From the cell containing the given text, extract its center point as [x, y] coordinate. 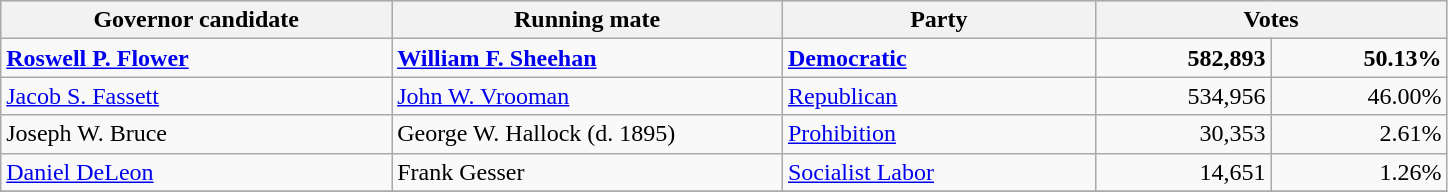
1.26% [1359, 172]
Votes [1271, 20]
Democratic [938, 58]
2.61% [1359, 134]
Jacob S. Fassett [196, 96]
50.13% [1359, 58]
John W. Vrooman [588, 96]
Party [938, 20]
582,893 [1183, 58]
30,353 [1183, 134]
Republican [938, 96]
46.00% [1359, 96]
Governor candidate [196, 20]
Prohibition [938, 134]
Roswell P. Flower [196, 58]
Joseph W. Bruce [196, 134]
William F. Sheehan [588, 58]
George W. Hallock (d. 1895) [588, 134]
14,651 [1183, 172]
Daniel DeLeon [196, 172]
Socialist Labor [938, 172]
Running mate [588, 20]
Frank Gesser [588, 172]
534,956 [1183, 96]
